Output the [X, Y] coordinate of the center of the cell containing the given text.  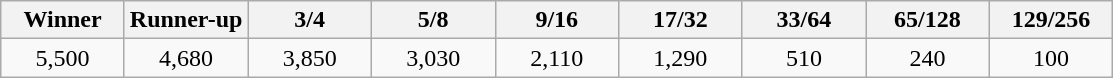
Winner [63, 20]
5,500 [63, 58]
129/256 [1051, 20]
5/8 [433, 20]
3/4 [310, 20]
240 [928, 58]
9/16 [557, 20]
3,030 [433, 58]
2,110 [557, 58]
17/32 [681, 20]
100 [1051, 58]
Runner-up [186, 20]
1,290 [681, 58]
3,850 [310, 58]
65/128 [928, 20]
4,680 [186, 58]
510 [804, 58]
33/64 [804, 20]
